Provide the [x, y] coordinate of the cell's center where the given text is located.  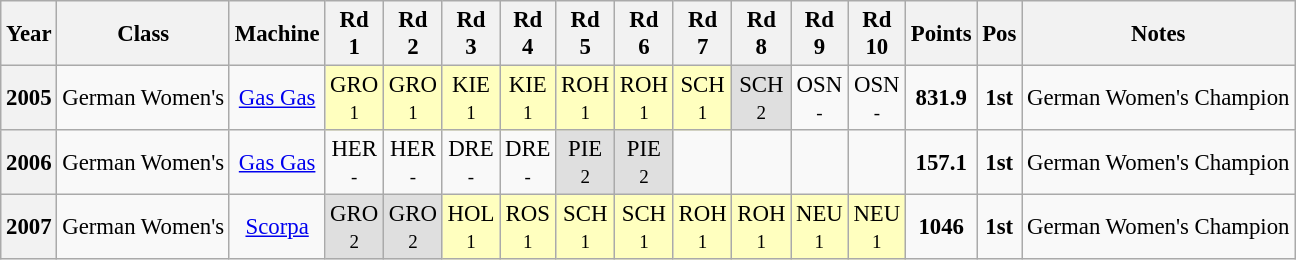
Machine [276, 34]
Points [942, 34]
Rd1 [354, 34]
157.1 [942, 162]
Rd8 [762, 34]
Rd4 [528, 34]
831.9 [942, 98]
1046 [942, 228]
Rd9 [820, 34]
Rd6 [644, 34]
2006 [29, 162]
2005 [29, 98]
Class [144, 34]
Rd5 [586, 34]
Rd3 [470, 34]
Scorpa [276, 228]
HOL1 [470, 228]
Rd2 [414, 34]
Rd7 [702, 34]
Pos [1000, 34]
Notes [1158, 34]
SCH2 [762, 98]
2007 [29, 228]
Year [29, 34]
ROS1 [528, 228]
Rd10 [876, 34]
